Provide the (X, Y) coordinate of the cell's center where the given text is located.  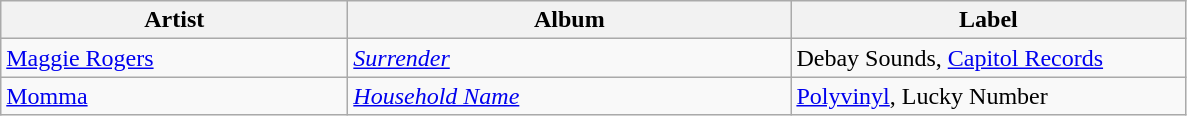
Label (988, 20)
Polyvinyl, Lucky Number (988, 96)
Album (570, 20)
Household Name (570, 96)
Surrender (570, 58)
Debay Sounds, Capitol Records (988, 58)
Maggie Rogers (174, 58)
Artist (174, 20)
Momma (174, 96)
